Search for the cell housing the specified text and yield its (X, Y) center coordinate. 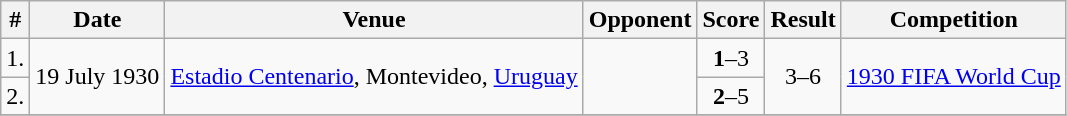
2. (16, 96)
Venue (374, 20)
# (16, 20)
Opponent (640, 20)
Competition (954, 20)
Estadio Centenario, Montevideo, Uruguay (374, 77)
Score (731, 20)
19 July 1930 (98, 77)
Date (98, 20)
Result (803, 20)
3–6 (803, 77)
1–3 (731, 58)
2–5 (731, 96)
1930 FIFA World Cup (954, 77)
1. (16, 58)
